From the cell containing the given text, extract its center point as (X, Y) coordinate. 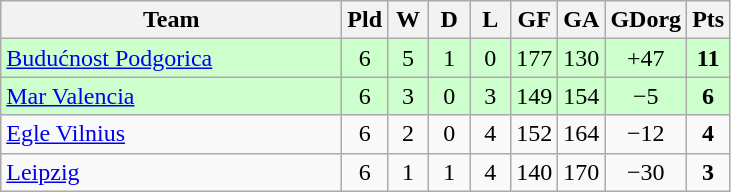
−12 (646, 134)
Pld (365, 20)
Budućnost Podgorica (172, 58)
−30 (646, 172)
+47 (646, 58)
177 (534, 58)
Mar Valencia (172, 96)
GDorg (646, 20)
L (490, 20)
Team (172, 20)
W (408, 20)
154 (582, 96)
130 (582, 58)
D (450, 20)
GA (582, 20)
140 (534, 172)
Egle Vilnius (172, 134)
GF (534, 20)
Leipzig (172, 172)
2 (408, 134)
5 (408, 58)
−5 (646, 96)
170 (582, 172)
11 (708, 58)
164 (582, 134)
149 (534, 96)
152 (534, 134)
Pts (708, 20)
